Scan for the cell matching the given text and deliver its [x, y] coordinate at center. 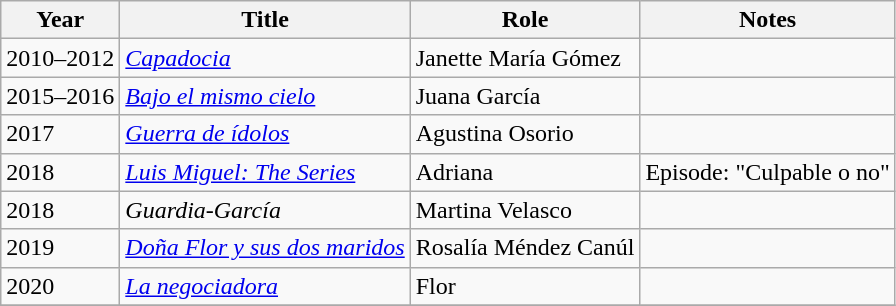
Juana García [525, 96]
Guardia-García [265, 210]
Flor [525, 286]
Guerra de ídolos [265, 134]
Luis Miguel: The Series [265, 172]
2015–2016 [60, 96]
2010–2012 [60, 58]
Doña Flor y sus dos maridos [265, 248]
2019 [60, 248]
2017 [60, 134]
Episode: "Culpable o no" [768, 172]
Title [265, 20]
Agustina Osorio [525, 134]
Notes [768, 20]
Role [525, 20]
Janette María Gómez [525, 58]
Capadocia [265, 58]
Bajo el mismo cielo [265, 96]
2020 [60, 286]
Rosalía Méndez Canúl [525, 248]
La negociadora [265, 286]
Martina Velasco [525, 210]
Year [60, 20]
Adriana [525, 172]
